Provide the [x, y] coordinate of the cell's center where the given text is located.  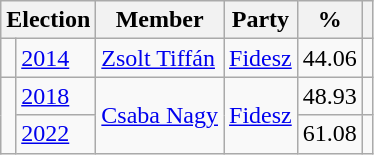
% [330, 20]
Member [160, 20]
2018 [56, 96]
Csaba Nagy [160, 115]
48.93 [330, 96]
2014 [56, 58]
44.06 [330, 58]
Zsolt Tiffán [160, 58]
Election [48, 20]
61.08 [330, 134]
2022 [56, 134]
Party [261, 20]
